Provide the (x, y) coordinate of the cell's center where the given text is located.  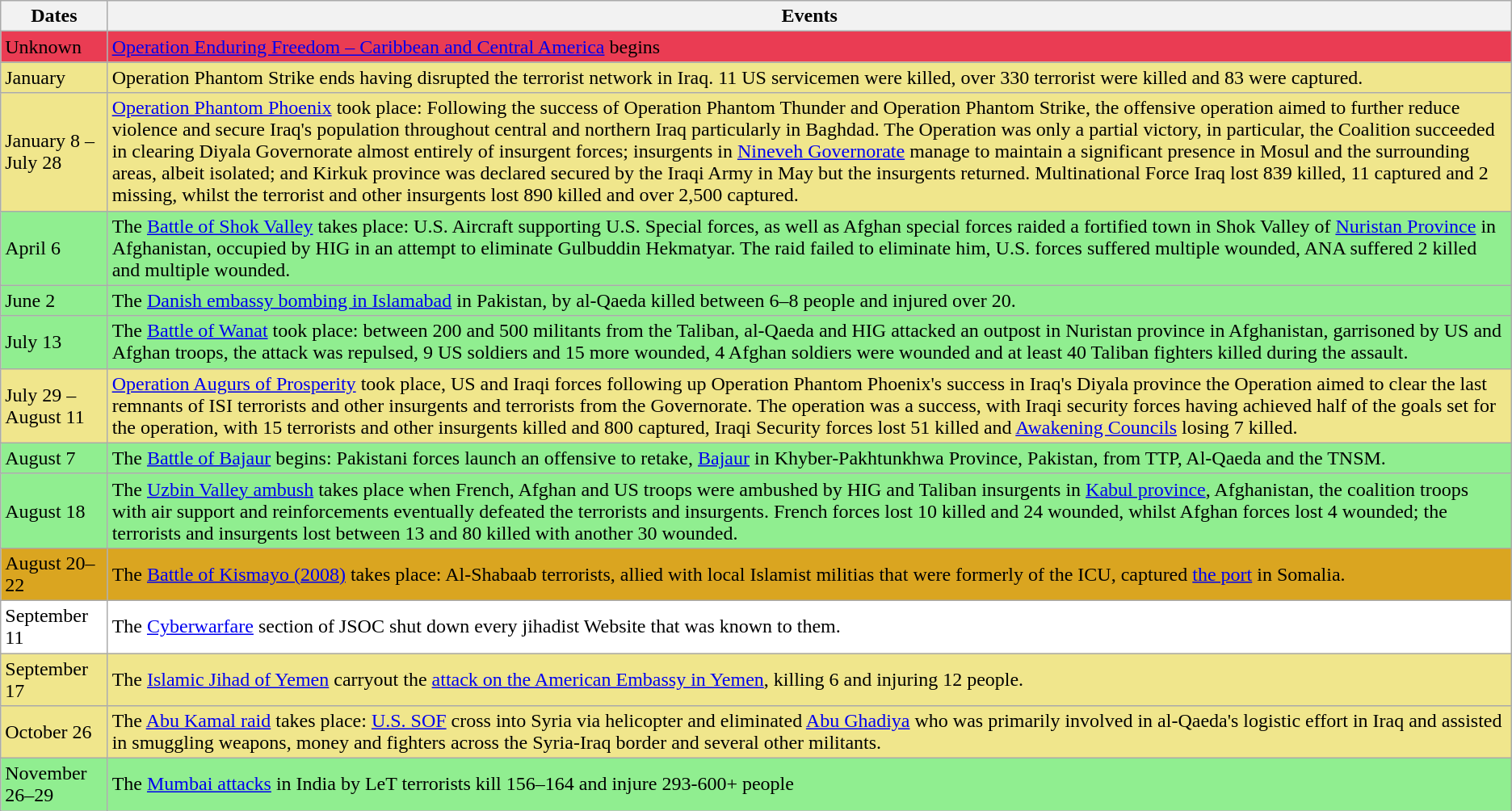
January 8 – July 28 (54, 152)
January (54, 78)
Operation Enduring Freedom – Caribbean and Central America begins (809, 47)
November 26–29 (54, 785)
Unknown (54, 47)
September 17 (54, 679)
August 7 (54, 458)
July 29 – August 11 (54, 405)
August 18 (54, 511)
August 20–22 (54, 574)
October 26 (54, 732)
June 2 (54, 300)
July 13 (54, 342)
The Danish embassy bombing in Islamabad in Pakistan, by al-Qaeda killed between 6–8 people and injured over 20. (809, 300)
The Mumbai attacks in India by LeT terrorists kill 156–164 and injure 293-600+ people (809, 785)
Dates (54, 16)
The Cyberwarfare section of JSOC shut down every jihadist Website that was known to them. (809, 627)
Events (809, 16)
September 11 (54, 627)
The Islamic Jihad of Yemen carryout the attack on the American Embassy in Yemen, killing 6 and injuring 12 people. (809, 679)
April 6 (54, 248)
